Pinpoint the cell where the given text exists, returning its [X, Y] midpoint coordinate. 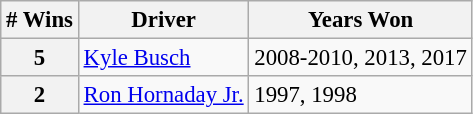
Driver [164, 20]
Kyle Busch [164, 58]
5 [40, 58]
Ron Hornaday Jr. [164, 95]
# Wins [40, 20]
2 [40, 95]
1997, 1998 [360, 95]
Years Won [360, 20]
2008-2010, 2013, 2017 [360, 58]
